Determine the [X, Y] coordinate at the center of the cell enclosing the given text.  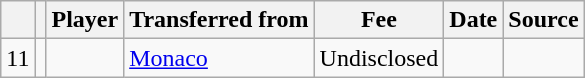
Fee [379, 20]
Source [544, 20]
11 [18, 58]
Player [85, 20]
Transferred from [219, 20]
Monaco [219, 58]
Date [474, 20]
Undisclosed [379, 58]
